Find where the given text appears and provide that cell's center as (X, Y) coordinate. 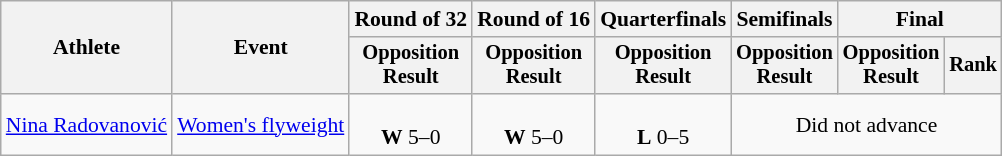
Nina Radovanović (86, 124)
Round of 32 (410, 19)
Athlete (86, 48)
Did not advance (866, 124)
Round of 16 (534, 19)
Event (260, 48)
Quarterfinals (663, 19)
Final (920, 19)
Semifinals (784, 19)
Women's flyweight (260, 124)
Rank (973, 66)
L 0–5 (663, 124)
